Output the (X, Y) coordinate of the center of the cell containing the given text.  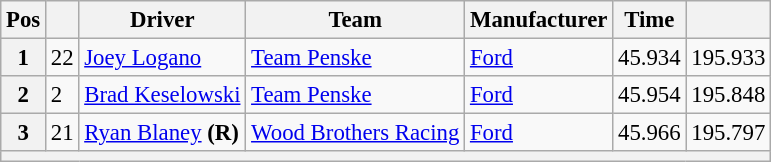
Wood Brothers Racing (356, 133)
3 (24, 133)
45.934 (650, 58)
Ryan Blaney (R) (162, 133)
21 (62, 133)
195.933 (728, 58)
Team (356, 20)
Pos (24, 20)
Time (650, 20)
195.848 (728, 95)
195.797 (728, 133)
45.966 (650, 133)
22 (62, 58)
Manufacturer (539, 20)
Joey Logano (162, 58)
Driver (162, 20)
Brad Keselowski (162, 95)
1 (24, 58)
45.954 (650, 95)
